Find where the given text appears and provide that cell's center as [X, Y] coordinate. 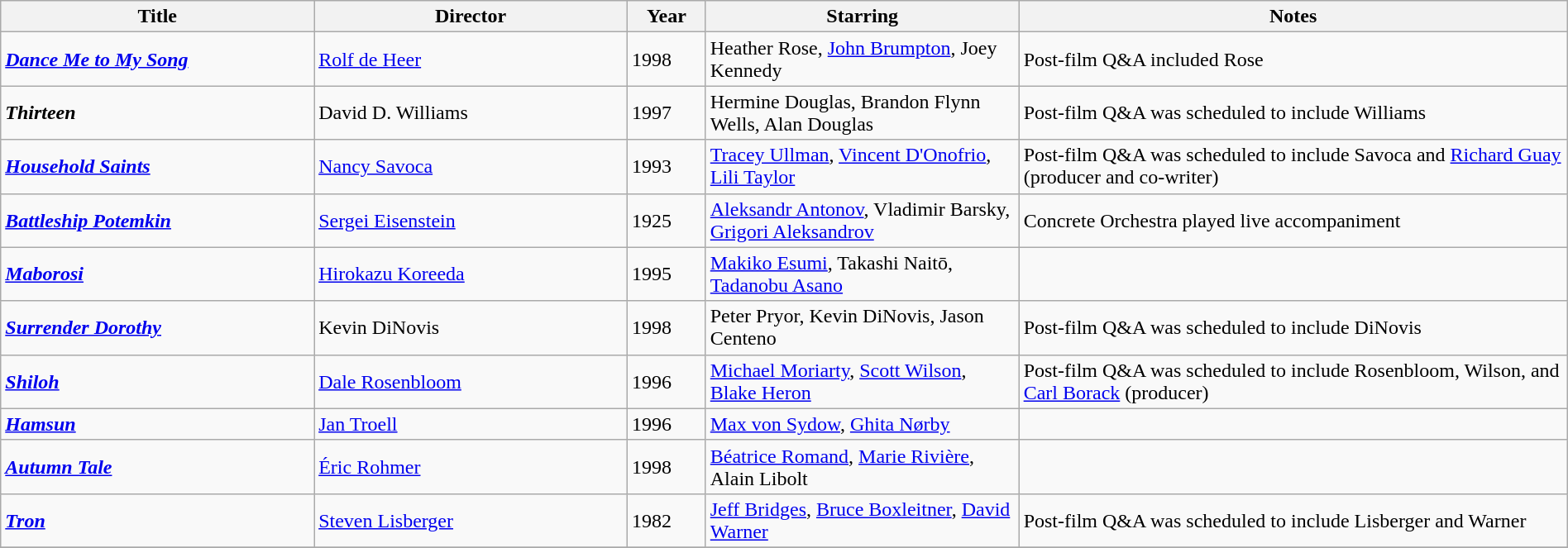
Thirteen [157, 112]
Tracey Ullman, Vincent D'Onofrio, Lili Taylor [862, 167]
Heather Rose, John Brumpton, Joey Kennedy [862, 60]
Title [157, 17]
1997 [667, 112]
Aleksandr Antonov, Vladimir Barsky, Grigori Aleksandrov [862, 220]
Steven Lisberger [471, 521]
Michael Moriarty, Scott Wilson, Blake Heron [862, 382]
Year [667, 17]
1993 [667, 167]
Starring [862, 17]
David D. Williams [471, 112]
Post-film Q&A was scheduled to include Lisberger and Warner [1293, 521]
Autumn Tale [157, 466]
Tron [157, 521]
Battleship Potemkin [157, 220]
Dance Me to My Song [157, 60]
Post-film Q&A was scheduled to include Williams [1293, 112]
Kevin DiNovis [471, 327]
Post-film Q&A was scheduled to include Rosenbloom, Wilson, and Carl Borack (producer) [1293, 382]
Concrete Orchestra played live accompaniment [1293, 220]
Rolf de Heer [471, 60]
Post-film Q&A was scheduled to include DiNovis [1293, 327]
Hirokazu Koreeda [471, 274]
Nancy Savoca [471, 167]
Max von Sydow, Ghita Nørby [862, 424]
Jeff Bridges, Bruce Boxleitner, David Warner [862, 521]
1925 [667, 220]
Hamsun [157, 424]
1995 [667, 274]
Director [471, 17]
Notes [1293, 17]
Post-film Q&A was scheduled to include Savoca and Richard Guay (producer and co-writer) [1293, 167]
Jan Troell [471, 424]
Hermine Douglas, Brandon Flynn Wells, Alan Douglas [862, 112]
Maborosi [157, 274]
Dale Rosenbloom [471, 382]
Shiloh [157, 382]
Post-film Q&A included Rose [1293, 60]
Sergei Eisenstein [471, 220]
Béatrice Romand, Marie Rivière, Alain Libolt [862, 466]
Éric Rohmer [471, 466]
1982 [667, 521]
Makiko Esumi, Takashi Naitō, Tadanobu Asano [862, 274]
Surrender Dorothy [157, 327]
Peter Pryor, Kevin DiNovis, Jason Centeno [862, 327]
Household Saints [157, 167]
